Determine the [X, Y] coordinate at the center of the cell enclosing the given text.  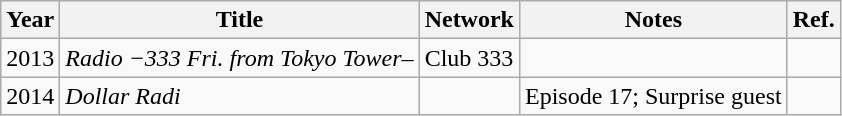
Notes [653, 20]
2013 [30, 58]
Radio −333 Fri. from Tokyo Tower– [240, 58]
Year [30, 20]
Title [240, 20]
Network [469, 20]
Dollar Radi [240, 96]
Episode 17; Surprise guest [653, 96]
Ref. [814, 20]
Club 333 [469, 58]
2014 [30, 96]
